Output the [X, Y] coordinate of the center of the cell containing the given text.  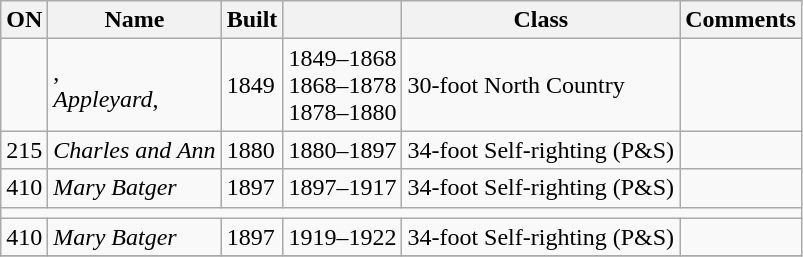
,Appleyard, [134, 85]
1849 [252, 85]
30-foot North Country [541, 85]
1880 [252, 150]
1849–18681868–18781878–1880 [342, 85]
ON [24, 20]
1897–1917 [342, 188]
Name [134, 20]
Built [252, 20]
1919–1922 [342, 237]
Class [541, 20]
215 [24, 150]
Comments [741, 20]
1880–1897 [342, 150]
Charles and Ann [134, 150]
